For the text-containing cell, return its midpoint in (X, Y) coordinate format. 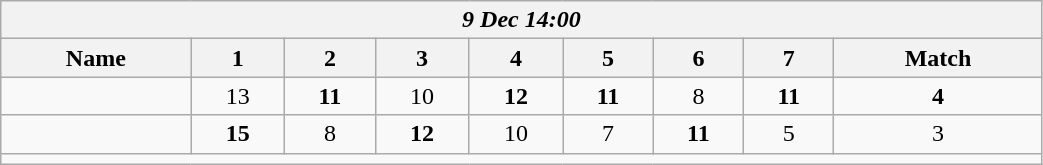
Match (938, 58)
1 (238, 58)
15 (238, 134)
Name (96, 58)
6 (698, 58)
9 Dec 14:00 (522, 20)
13 (238, 96)
2 (330, 58)
